Identify which cell holds the provided text, then report its [X, Y] central coordinate. 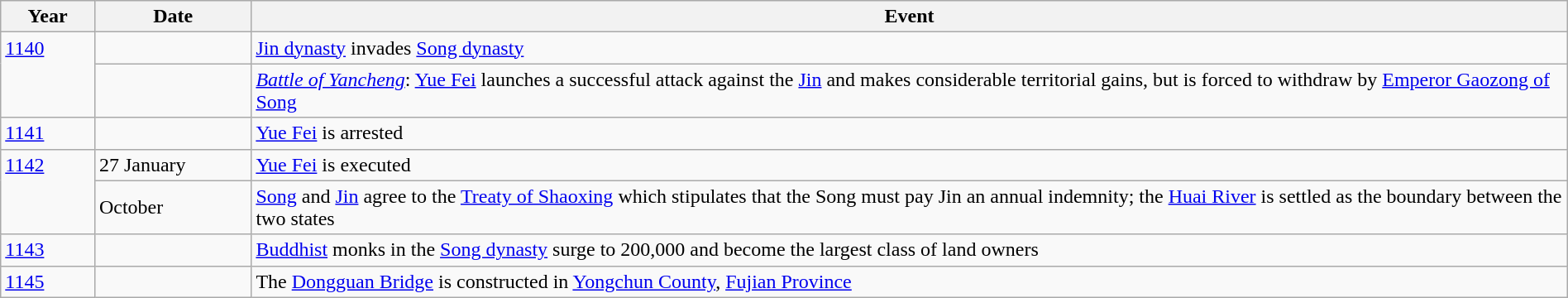
1145 [48, 281]
Jin dynasty invades Song dynasty [910, 48]
Date [172, 17]
Yue Fei is arrested [910, 133]
Event [910, 17]
The Dongguan Bridge is constructed in Yongchun County, Fujian Province [910, 281]
Buddhist monks in the Song dynasty surge to 200,000 and become the largest class of land owners [910, 250]
1143 [48, 250]
October [172, 207]
1140 [48, 74]
1142 [48, 192]
Yue Fei is executed [910, 165]
1141 [48, 133]
27 January [172, 165]
Year [48, 17]
